Return the (x, y) coordinate for the center point of the cell that contains the specified text.  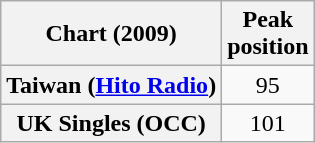
Chart (2009) (112, 34)
101 (268, 123)
UK Singles (OCC) (112, 123)
Peakposition (268, 34)
Taiwan (Hito Radio) (112, 85)
95 (268, 85)
